Capture the cell that displays the provided text and extract its [X, Y] central coordinate. 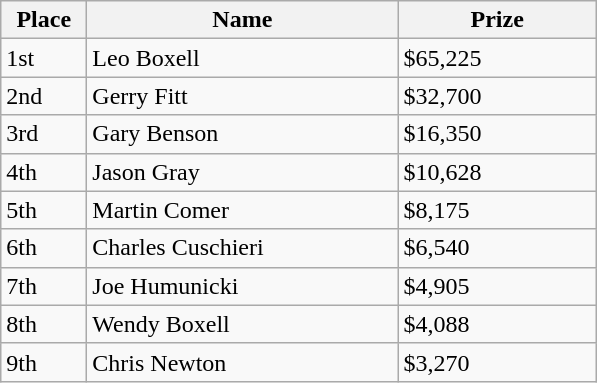
Gerry Fitt [242, 96]
4th [44, 172]
Name [242, 20]
$4,905 [498, 286]
$4,088 [498, 324]
$65,225 [498, 58]
$32,700 [498, 96]
Wendy Boxell [242, 324]
Jason Gray [242, 172]
$8,175 [498, 210]
Leo Boxell [242, 58]
Place [44, 20]
6th [44, 248]
Charles Cuschieri [242, 248]
8th [44, 324]
Prize [498, 20]
2nd [44, 96]
$16,350 [498, 134]
3rd [44, 134]
$6,540 [498, 248]
1st [44, 58]
5th [44, 210]
Gary Benson [242, 134]
9th [44, 362]
$3,270 [498, 362]
Chris Newton [242, 362]
Martin Comer [242, 210]
$10,628 [498, 172]
Joe Humunicki [242, 286]
7th [44, 286]
